For the text-containing cell, return its midpoint in [X, Y] coordinate format. 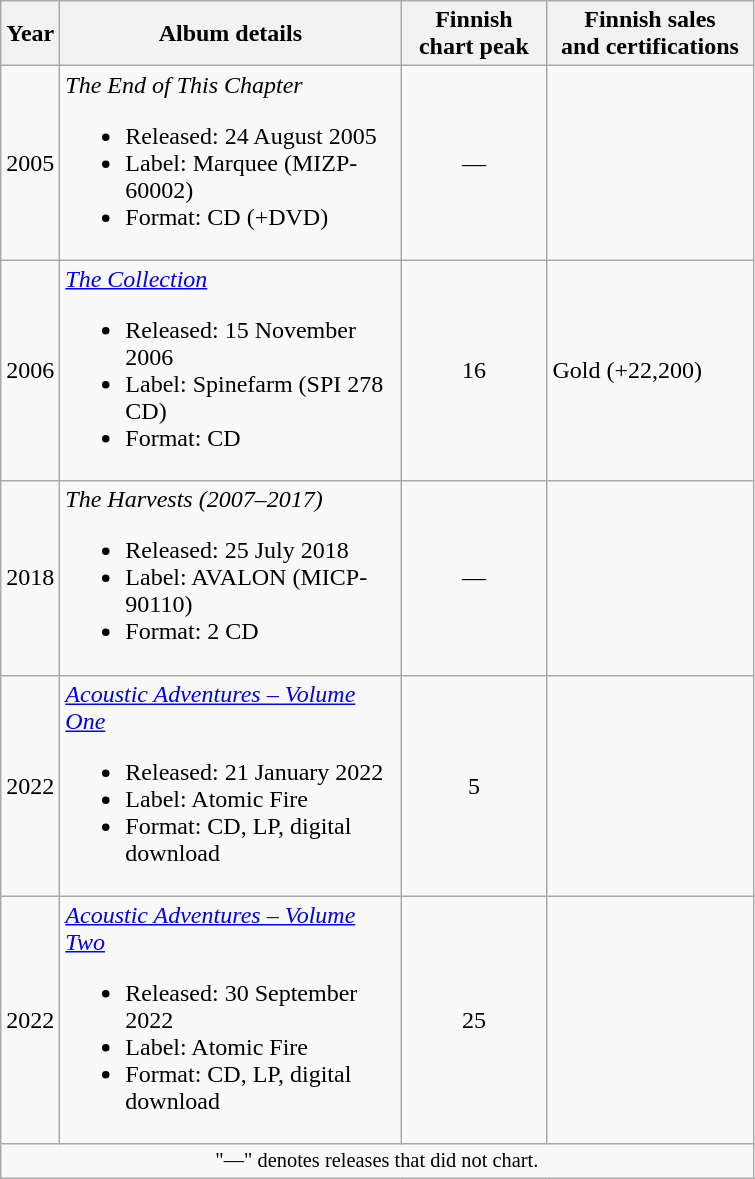
Gold (+22,200) [650, 370]
2006 [30, 370]
Finnish sales and certifications [650, 34]
Acoustic Adventures – Volume TwoReleased: 30 September 2022Label: Atomic FireFormat: CD, LP, digital download [230, 1020]
5 [474, 786]
The CollectionReleased: 15 November 2006Label: Spinefarm (SPI 278 CD)Format: CD [230, 370]
"—" denotes releases that did not chart. [377, 1161]
Acoustic Adventures – Volume OneReleased: 21 January 2022Label: Atomic FireFormat: CD, LP, digital download [230, 786]
Year [30, 34]
2005 [30, 163]
16 [474, 370]
Finnishchart peak [474, 34]
The Harvests (2007–2017)Released: 25 July 2018Label: AVALON (MICP-90110)Format: 2 CD [230, 578]
2018 [30, 578]
The End of This ChapterReleased: 24 August 2005Label: Marquee (MIZP-60002)Format: CD (+DVD) [230, 163]
25 [474, 1020]
Album details [230, 34]
